Detect which cell encompasses the target text, then output its [x, y] center coordinate. 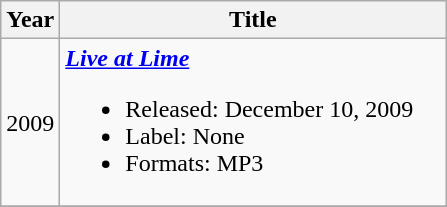
Year [30, 20]
Title [253, 20]
Live at LimeReleased: December 10, 2009Label: NoneFormats: MP3 [253, 122]
2009 [30, 122]
